Locate the cell with the specified text and output its (x, y) center coordinate. 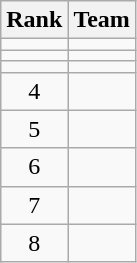
Team (102, 20)
8 (34, 243)
6 (34, 167)
7 (34, 205)
5 (34, 129)
4 (34, 91)
Rank (34, 20)
